Pinpoint the cell where the given text exists, returning its (X, Y) midpoint coordinate. 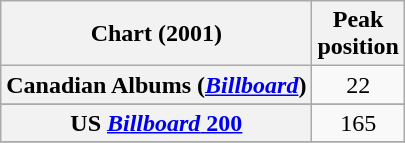
Chart (2001) (156, 34)
165 (358, 123)
22 (358, 85)
Canadian Albums (Billboard) (156, 85)
US Billboard 200 (156, 123)
Peak position (358, 34)
